Find where the given text appears and provide that cell's center as (X, Y) coordinate. 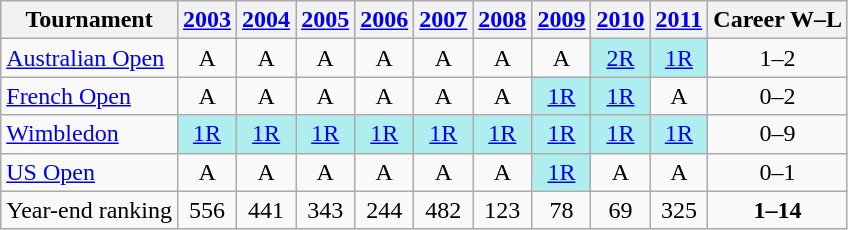
69 (620, 210)
244 (384, 210)
2004 (266, 20)
0–9 (778, 134)
1–14 (778, 210)
2007 (444, 20)
French Open (90, 96)
556 (208, 210)
1–2 (778, 58)
325 (679, 210)
2009 (562, 20)
123 (502, 210)
2008 (502, 20)
2005 (326, 20)
441 (266, 210)
2011 (679, 20)
482 (444, 210)
0–1 (778, 172)
343 (326, 210)
2010 (620, 20)
Career W–L (778, 20)
78 (562, 210)
Wimbledon (90, 134)
2003 (208, 20)
US Open (90, 172)
Tournament (90, 20)
2006 (384, 20)
2R (620, 58)
0–2 (778, 96)
Australian Open (90, 58)
Year-end ranking (90, 210)
